Locate the cell with the specified text and output its [x, y] center coordinate. 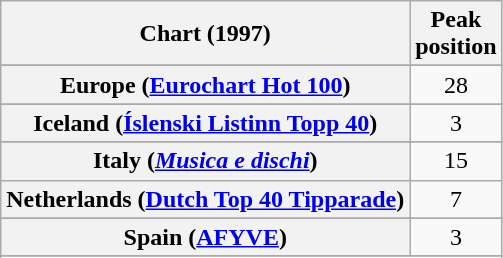
Italy (Musica e dischi) [206, 161]
Spain (AFYVE) [206, 237]
7 [456, 199]
28 [456, 85]
Iceland (Íslenski Listinn Topp 40) [206, 123]
Europe (Eurochart Hot 100) [206, 85]
Peakposition [456, 34]
Netherlands (Dutch Top 40 Tipparade) [206, 199]
15 [456, 161]
Chart (1997) [206, 34]
